From the cell containing the given text, extract its center point as (X, Y) coordinate. 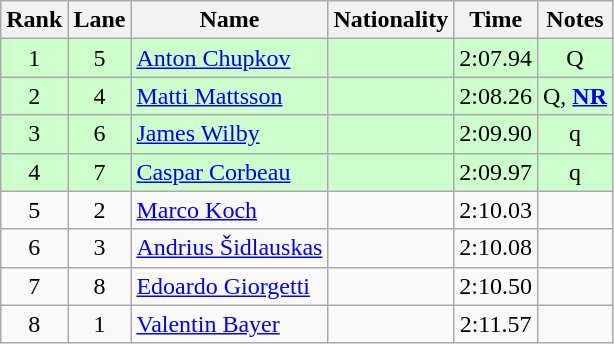
Time (496, 20)
Andrius Šidlauskas (230, 248)
2:11.57 (496, 324)
Nationality (391, 20)
2:08.26 (496, 96)
2:10.03 (496, 210)
Q (574, 58)
2:10.08 (496, 248)
Caspar Corbeau (230, 172)
Notes (574, 20)
2:09.97 (496, 172)
Q, NR (574, 96)
2:10.50 (496, 286)
Lane (100, 20)
James Wilby (230, 134)
Rank (34, 20)
Edoardo Giorgetti (230, 286)
Marco Koch (230, 210)
2:09.90 (496, 134)
2:07.94 (496, 58)
Name (230, 20)
Matti Mattsson (230, 96)
Valentin Bayer (230, 324)
Anton Chupkov (230, 58)
